Detect which cell encompasses the target text, then output its [x, y] center coordinate. 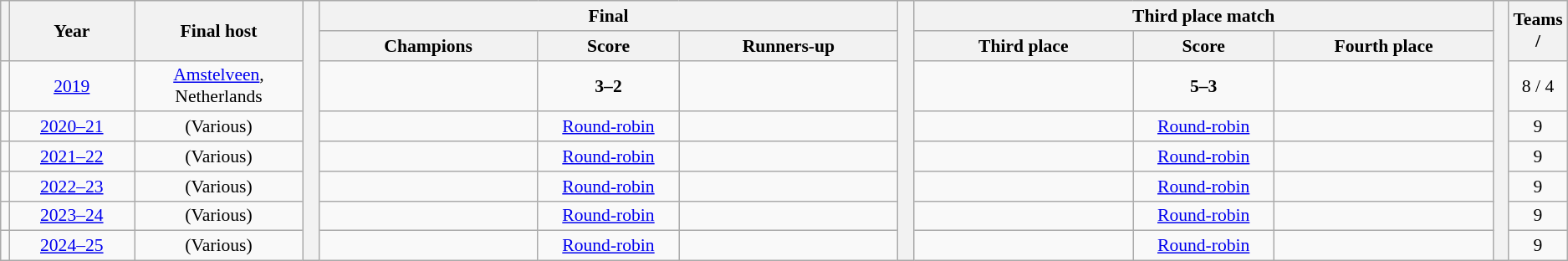
2019 [72, 85]
Third place match [1204, 16]
Fourth place [1383, 46]
2020–21 [72, 127]
Final host [219, 30]
2021–22 [72, 156]
8 / 4 [1537, 85]
Champions [428, 46]
Year [72, 30]
2024–25 [72, 246]
3–2 [609, 85]
Teams / [1537, 30]
Runners-up [789, 46]
Amstelveen, Netherlands [219, 85]
2022–23 [72, 187]
2023–24 [72, 216]
Third place [1024, 46]
5–3 [1204, 85]
Final [609, 16]
